Scan for the cell matching the given text and deliver its [x, y] coordinate at center. 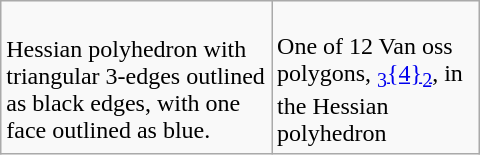
One of 12 Van oss polygons, 3{4}2, in the Hessian polyhedron [376, 77]
Hessian polyhedron with triangular 3-edges outlined as black edges, with one face outlined as blue. [136, 77]
